Detect which cell encompasses the target text, then output its [X, Y] center coordinate. 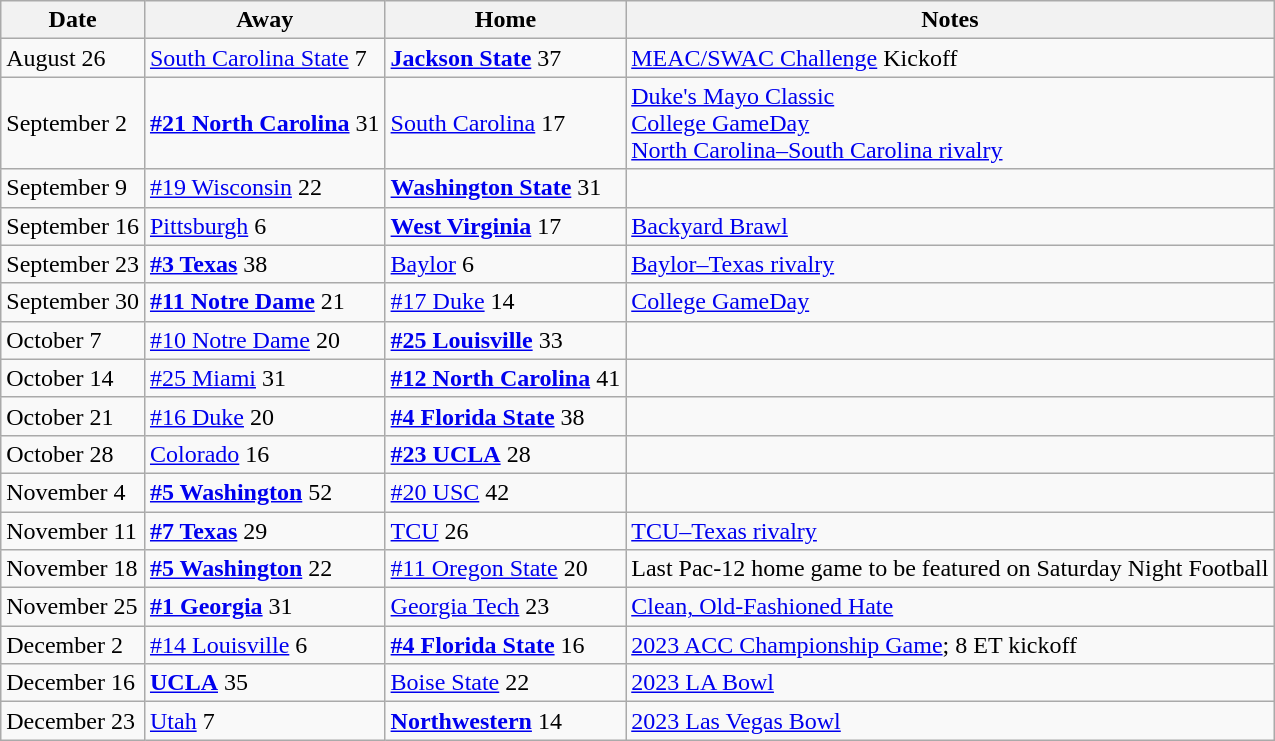
College GameDay [950, 302]
Northwestern 14 [506, 721]
TCU–Texas rivalry [950, 531]
Colorado 16 [264, 454]
October 21 [73, 416]
#11 Notre Dame 21 [264, 302]
Home [506, 20]
September 16 [73, 226]
#19 Wisconsin 22 [264, 188]
October 28 [73, 454]
#4 Florida State 16 [506, 645]
2023 LA Bowl [950, 683]
#5 Washington 22 [264, 569]
November 11 [73, 531]
September 2 [73, 123]
UCLA 35 [264, 683]
#23 UCLA 28 [506, 454]
2023 ACC Championship Game; 8 ET kickoff [950, 645]
Washington State 31 [506, 188]
Notes [950, 20]
South Carolina State 7 [264, 58]
#7 Texas 29 [264, 531]
#25 Louisville 33 [506, 340]
#3 Texas 38 [264, 264]
Boise State 22 [506, 683]
Baylor 6 [506, 264]
#1 Georgia 31 [264, 607]
Backyard Brawl [950, 226]
MEAC/SWAC Challenge Kickoff [950, 58]
December 16 [73, 683]
November 4 [73, 492]
South Carolina 17 [506, 123]
2023 Las Vegas Bowl [950, 721]
Away [264, 20]
Clean, Old-Fashioned Hate [950, 607]
#12 North Carolina 41 [506, 378]
September 9 [73, 188]
Duke's Mayo ClassicCollege GameDayNorth Carolina–South Carolina rivalry [950, 123]
#11 Oregon State 20 [506, 569]
December 23 [73, 721]
December 2 [73, 645]
Date [73, 20]
Utah 7 [264, 721]
#14 Louisville 6 [264, 645]
August 26 [73, 58]
#20 USC 42 [506, 492]
Georgia Tech 23 [506, 607]
Pittsburgh 6 [264, 226]
West Virginia 17 [506, 226]
#16 Duke 20 [264, 416]
September 23 [73, 264]
#4 Florida State 38 [506, 416]
#17 Duke 14 [506, 302]
October 14 [73, 378]
October 7 [73, 340]
#25 Miami 31 [264, 378]
Baylor–Texas rivalry [950, 264]
September 30 [73, 302]
TCU 26 [506, 531]
#10 Notre Dame 20 [264, 340]
November 18 [73, 569]
#5 Washington 52 [264, 492]
Jackson State 37 [506, 58]
Last Pac-12 home game to be featured on Saturday Night Football [950, 569]
November 25 [73, 607]
#21 North Carolina 31 [264, 123]
